Pinpoint the cell where the given text exists, returning its (X, Y) midpoint coordinate. 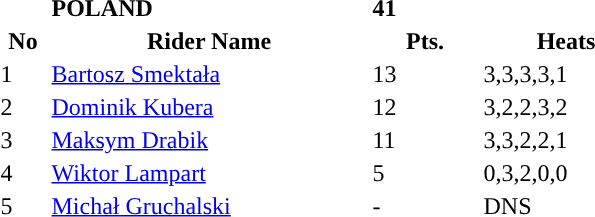
Pts. (425, 41)
Maksym Drabik (209, 140)
Dominik Kubera (209, 107)
12 (425, 107)
Rider Name (209, 41)
5 (425, 173)
Wiktor Lampart (209, 173)
13 (425, 74)
11 (425, 140)
Bartosz Smektała (209, 74)
